Return the (x, y) coordinate for the center point of the cell that contains the specified text.  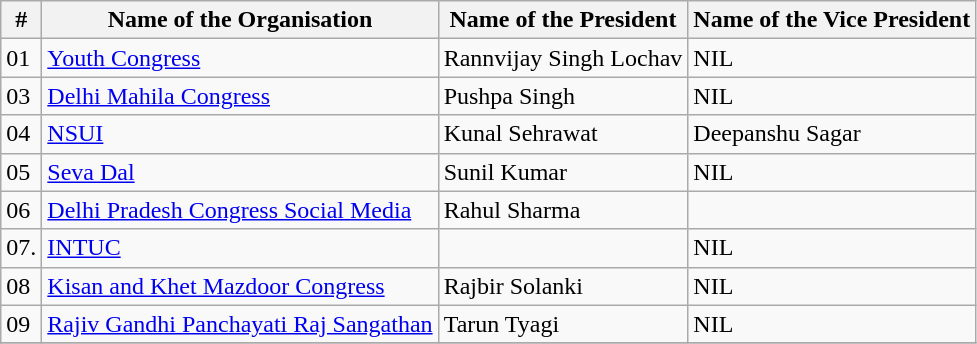
05 (22, 172)
Seva Dal (240, 172)
07. (22, 248)
Youth Congress (240, 58)
03 (22, 96)
Name of the President (563, 20)
Deepanshu Sagar (832, 134)
04 (22, 134)
Sunil Kumar (563, 172)
Kisan and Khet Mazdoor Congress (240, 286)
Kunal Sehrawat (563, 134)
Name of the Vice President (832, 20)
06 (22, 210)
08 (22, 286)
Rajbir Solanki (563, 286)
Pushpa Singh (563, 96)
Tarun Tyagi (563, 324)
NSUI (240, 134)
Rajiv Gandhi Panchayati Raj Sangathan (240, 324)
09 (22, 324)
Name of the Organisation (240, 20)
01 (22, 58)
Rahul Sharma (563, 210)
# (22, 20)
INTUC (240, 248)
Delhi Pradesh Congress Social Media (240, 210)
Rannvijay Singh Lochav (563, 58)
Delhi Mahila Congress (240, 96)
